Detect which cell encompasses the target text, then output its [X, Y] center coordinate. 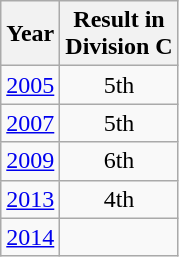
6th [119, 161]
Year [30, 34]
Result inDivision C [119, 34]
4th [119, 199]
2014 [30, 237]
2013 [30, 199]
2007 [30, 123]
2005 [30, 85]
2009 [30, 161]
